Return the [X, Y] coordinate for the center point of the cell that contains the specified text.  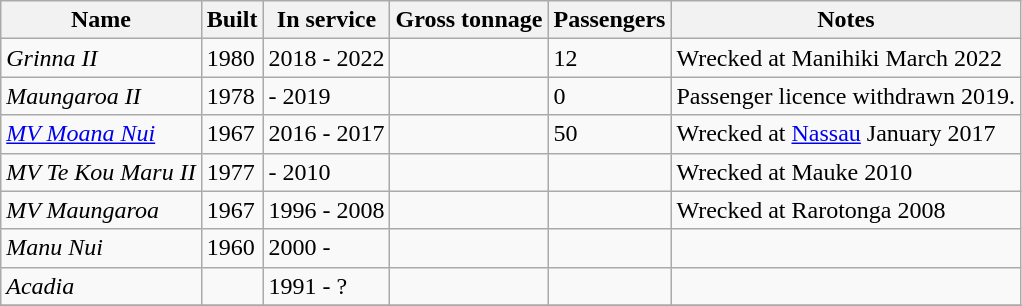
Passenger licence withdrawn 2019. [846, 96]
Grinna II [101, 58]
MV Maungaroa [101, 210]
1996 - 2008 [326, 210]
- 2010 [326, 172]
In service [326, 20]
1991 - ? [326, 286]
Manu Nui [101, 248]
Built [232, 20]
1960 [232, 248]
Notes [846, 20]
1977 [232, 172]
Wrecked at Nassau January 2017 [846, 134]
2000 - [326, 248]
Gross tonnage [469, 20]
Wrecked at Manihiki March 2022 [846, 58]
Wrecked at Mauke 2010 [846, 172]
12 [610, 58]
1978 [232, 96]
MV Moana Nui [101, 134]
2018 - 2022 [326, 58]
2016 - 2017 [326, 134]
Passengers [610, 20]
- 2019 [326, 96]
Wrecked at Rarotonga 2008 [846, 210]
0 [610, 96]
50 [610, 134]
Name [101, 20]
MV Te Kou Maru II [101, 172]
1980 [232, 58]
Acadia [101, 286]
Maungaroa II [101, 96]
